Provide the (X, Y) coordinate of the cell's center where the given text is located.  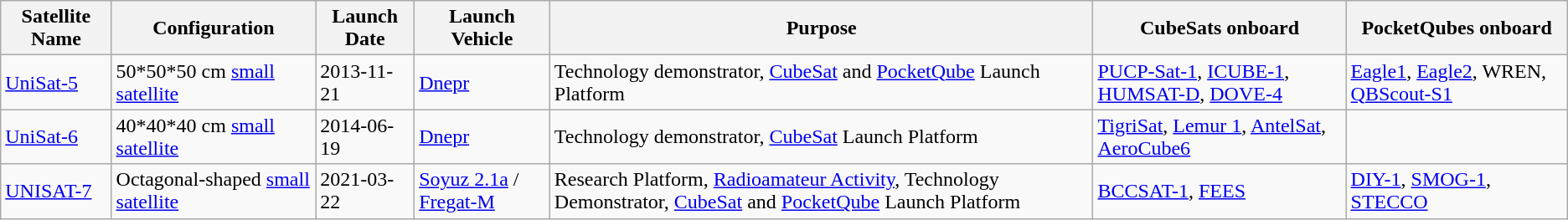
50*50*50 cm small satellite (214, 82)
UNISAT-7 (56, 191)
Satellite Name (56, 28)
40*40*40 cm small satellite (214, 137)
2021-03-22 (365, 191)
Technology demonstrator, CubeSat Launch Platform (821, 137)
CubeSats onboard (1220, 28)
PocketQubes onboard (1457, 28)
DIY-1, SMOG-1, STECCO (1457, 191)
2013-11-21 (365, 82)
Launch Vehicle (482, 28)
BCCSAT-1, FEES (1220, 191)
Eagle1, Eagle2, WREN, QBScout-S1 (1457, 82)
Launch Date (365, 28)
Configuration (214, 28)
Soyuz 2.1a / Fregat-M (482, 191)
TigriSat, Lemur 1, AntelSat, AeroCube6 (1220, 137)
2014-06-19 (365, 137)
PUCP-Sat-1, ICUBE-1, HUMSAT-D, DOVE-4 (1220, 82)
UniSat-6 (56, 137)
Purpose (821, 28)
Technology demonstrator, CubeSat and PocketQube Launch Platform (821, 82)
Octagonal-shaped small satellite (214, 191)
Research Platform, Radioamateur Activity, Technology Demonstrator, CubeSat and PocketQube Launch Platform (821, 191)
UniSat-5 (56, 82)
